Capture the cell that displays the provided text and extract its [x, y] central coordinate. 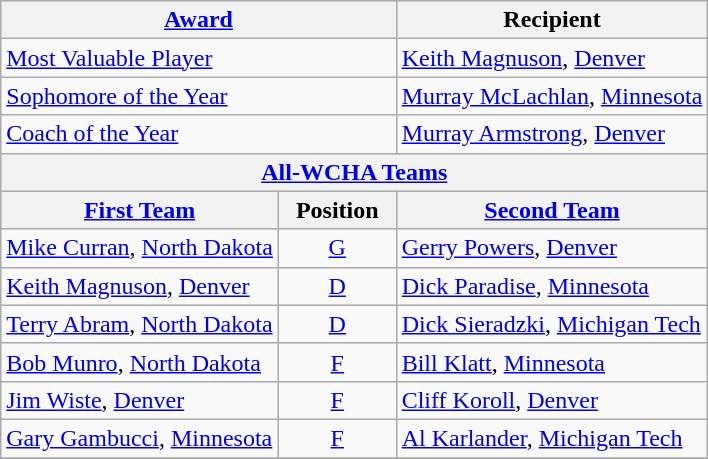
First Team [140, 210]
Sophomore of the Year [198, 96]
Second Team [552, 210]
Coach of the Year [198, 134]
Dick Sieradzki, Michigan Tech [552, 324]
Gerry Powers, Denver [552, 248]
Gary Gambucci, Minnesota [140, 438]
Cliff Koroll, Denver [552, 400]
Recipient [552, 20]
Terry Abram, North Dakota [140, 324]
Dick Paradise, Minnesota [552, 286]
Bob Munro, North Dakota [140, 362]
Jim Wiste, Denver [140, 400]
Position [337, 210]
Most Valuable Player [198, 58]
Award [198, 20]
Murray Armstrong, Denver [552, 134]
All-WCHA Teams [354, 172]
Bill Klatt, Minnesota [552, 362]
Al Karlander, Michigan Tech [552, 438]
Murray McLachlan, Minnesota [552, 96]
Mike Curran, North Dakota [140, 248]
G [337, 248]
